Return (x, y) of the center of cell containing provided text 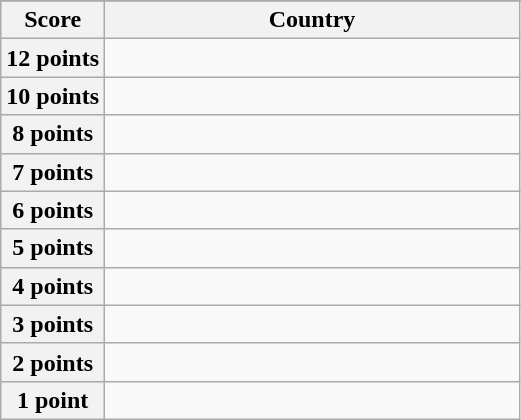
Country (312, 20)
2 points (53, 362)
Score (53, 20)
3 points (53, 324)
8 points (53, 134)
6 points (53, 210)
1 point (53, 400)
5 points (53, 248)
10 points (53, 96)
4 points (53, 286)
12 points (53, 58)
7 points (53, 172)
